Detect which cell encompasses the target text, then output its [X, Y] center coordinate. 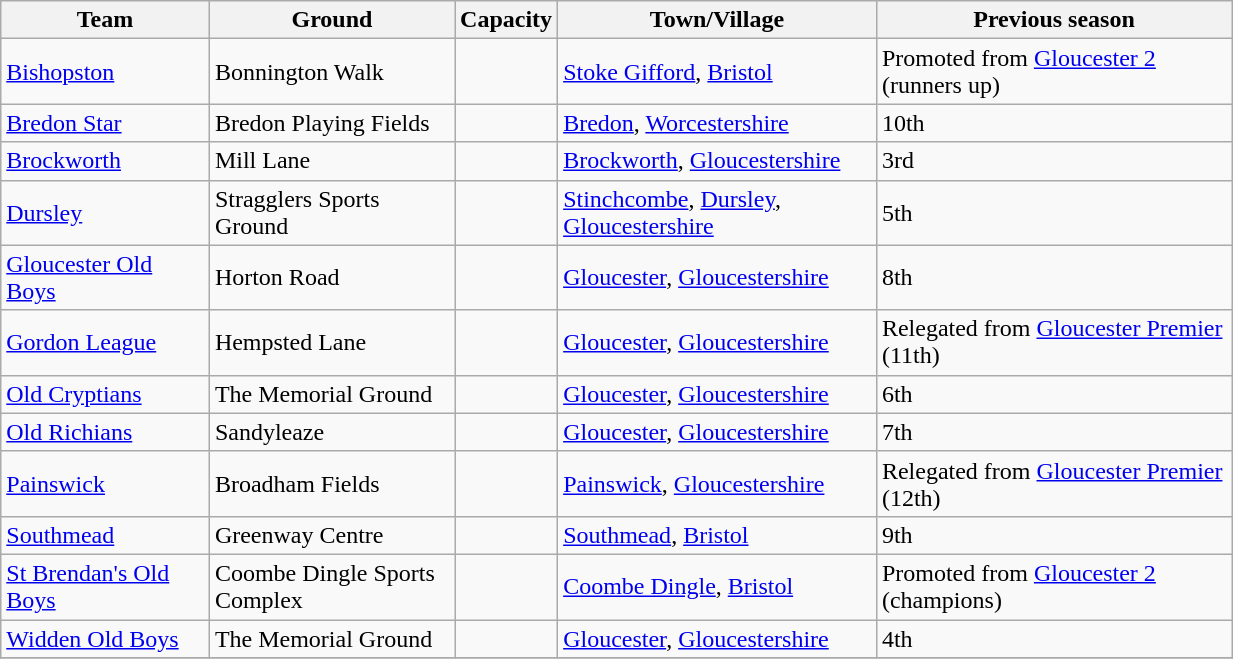
Promoted from Gloucester 2 (champions) [1054, 586]
Stragglers Sports Ground [332, 212]
Sandyleaze [332, 432]
3rd [1054, 161]
Greenway Centre [332, 535]
4th [1054, 639]
Bishopston [106, 72]
7th [1054, 432]
Old Cryptians [106, 394]
Southmead [106, 535]
Previous season [1054, 20]
Town/Village [718, 20]
Bredon Playing Fields [332, 123]
Gordon League [106, 342]
Widden Old Boys [106, 639]
Bonnington Walk [332, 72]
Broadham Fields [332, 484]
Painswick, Gloucestershire [718, 484]
Mill Lane [332, 161]
Promoted from Gloucester 2 (runners up) [1054, 72]
Bredon, Worcestershire [718, 123]
10th [1054, 123]
Team [106, 20]
Ground [332, 20]
St Brendan's Old Boys [106, 586]
Relegated from Gloucester Premier (11th) [1054, 342]
8th [1054, 278]
Old Richians [106, 432]
Stoke Gifford, Bristol [718, 72]
Southmead, Bristol [718, 535]
Horton Road [332, 278]
Capacity [506, 20]
9th [1054, 535]
Brockworth [106, 161]
Coombe Dingle, Bristol [718, 586]
Relegated from Gloucester Premier (12th) [1054, 484]
Bredon Star [106, 123]
5th [1054, 212]
Hempsted Lane [332, 342]
6th [1054, 394]
Stinchcombe, Dursley, Gloucestershire [718, 212]
Coombe Dingle Sports Complex [332, 586]
Dursley [106, 212]
Brockworth, Gloucestershire [718, 161]
Painswick [106, 484]
Gloucester Old Boys [106, 278]
